Search for the cell housing the specified text and yield its (X, Y) center coordinate. 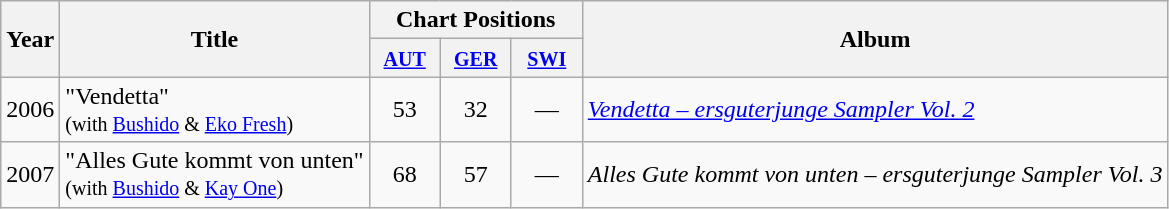
AUT (404, 58)
"Alles Gute kommt von unten" (with Bushido & Kay One) (214, 174)
53 (404, 110)
2007 (30, 174)
2006 (30, 110)
Alles Gute kommt von unten – ersguterjunge Sampler Vol. 3 (875, 174)
"Vendetta" (with Bushido & Eko Fresh) (214, 110)
68 (404, 174)
SWI (546, 58)
Vendetta – ersguterjunge Sampler Vol. 2 (875, 110)
Year (30, 39)
32 (476, 110)
Album (875, 39)
57 (476, 174)
GER (476, 58)
Title (214, 39)
Chart Positions (476, 20)
